Determine the (x, y) coordinate at the center of the cell enclosing the given text.  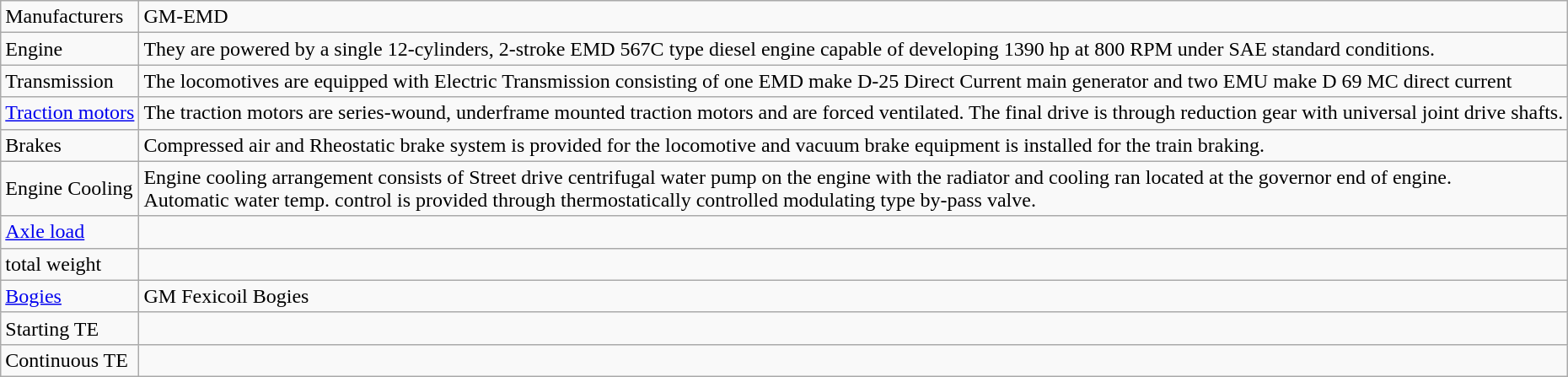
Bogies (70, 296)
Continuous TE (70, 360)
GM Fexicoil Bogies (853, 296)
GM-EMD (853, 17)
Transmission (70, 81)
Brakes (70, 145)
Traction motors (70, 113)
Manufacturers (70, 17)
Starting TE (70, 328)
total weight (70, 264)
Axle load (70, 232)
Compressed air and Rheostatic brake system is provided for the locomotive and vacuum brake equipment is installed for the train braking. (853, 145)
Engine Cooling (70, 189)
Engine (70, 49)
